Return the (X, Y) coordinate for the center point of the cell that contains the specified text.  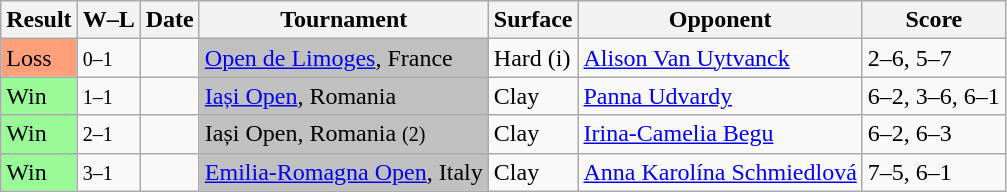
Date (170, 20)
W–L (108, 20)
1–1 (108, 96)
Irina-Camelia Begu (720, 134)
2–6, 5–7 (934, 58)
6–2, 6–3 (934, 134)
Score (934, 20)
6–2, 3–6, 6–1 (934, 96)
Loss (39, 58)
Open de Limoges, France (344, 58)
3–1 (108, 172)
2–1 (108, 134)
Emilia-Romagna Open, Italy (344, 172)
Panna Udvardy (720, 96)
Surface (533, 20)
Alison Van Uytvanck (720, 58)
Result (39, 20)
Iași Open, Romania (344, 96)
Hard (i) (533, 58)
Anna Karolína Schmiedlová (720, 172)
Iași Open, Romania (2) (344, 134)
Tournament (344, 20)
0–1 (108, 58)
Opponent (720, 20)
7–5, 6–1 (934, 172)
